Capture the cell that displays the provided text and extract its [x, y] central coordinate. 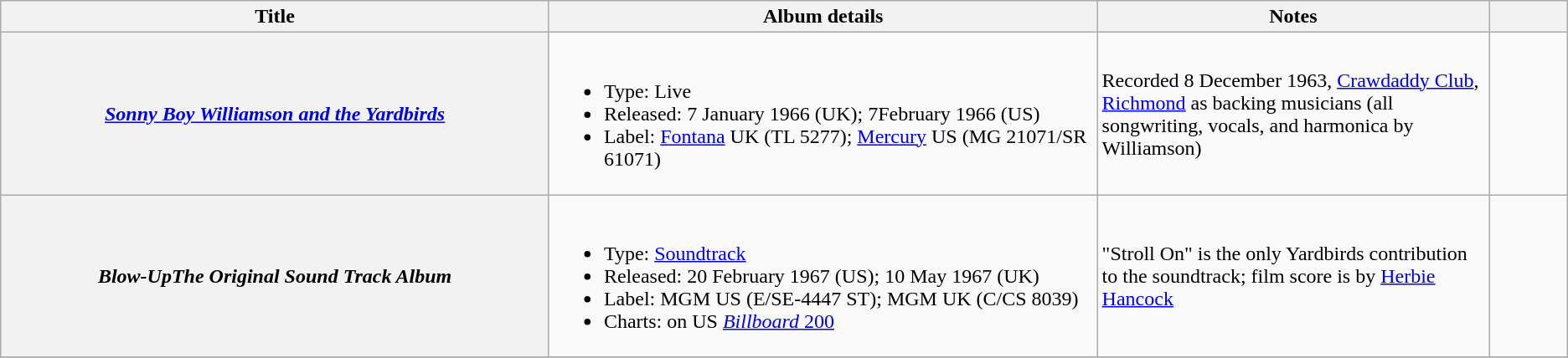
"Stroll On" is the only Yardbirds contribution to the soundtrack; film score is by Herbie Hancock [1293, 276]
Title [275, 17]
Recorded 8 December 1963, Crawdaddy Club, Richmond as backing musicians (all songwriting, vocals, and harmonica by Williamson) [1293, 114]
Notes [1293, 17]
Sonny Boy Williamson and the Yardbirds [275, 114]
Type: SoundtrackReleased: 20 February 1967 (US); 10 May 1967 (UK)Label: MGM US (E/SE-4447 ST); MGM UK (C/CS 8039)Charts: on US Billboard 200 [823, 276]
Type: LiveReleased: 7 January 1966 (UK); 7February 1966 (US)Label: Fontana UK (TL 5277); Mercury US (MG 21071/SR 61071) [823, 114]
Blow-UpThe Original Sound Track Album [275, 276]
Album details [823, 17]
